Return the (X, Y) coordinate for the center point of the cell that contains the specified text.  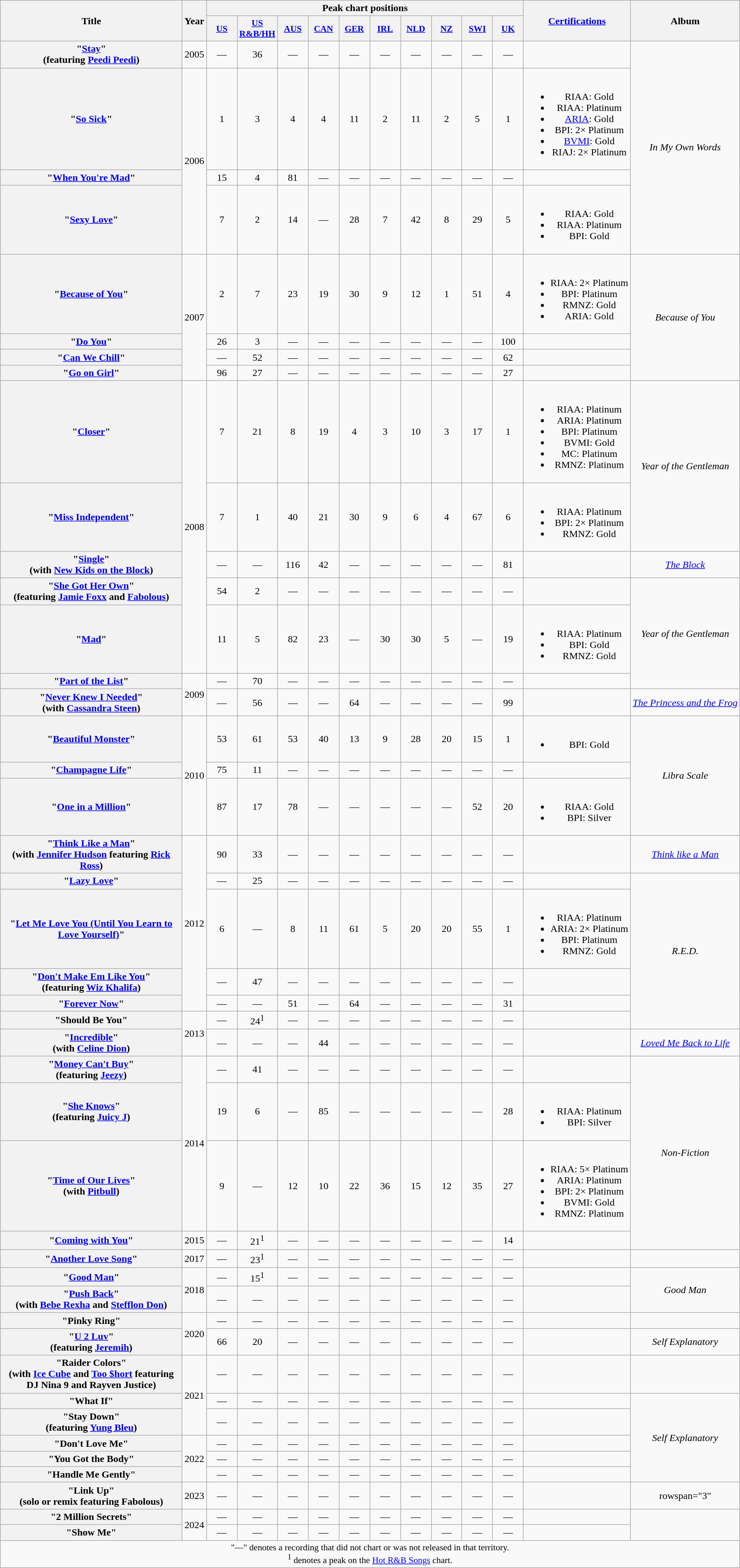
96 (222, 373)
231 (257, 1259)
116 (292, 565)
2013 (195, 1033)
GER (354, 29)
2007 (195, 317)
"Pinky Ring" (91, 1321)
2009 (195, 694)
"So Sick" (91, 119)
RIAA: PlatinumARIA: 2× PlatinumBPI: PlatinumRMNZ: Gold (577, 929)
RIAA: GoldBPI: Silver (577, 807)
2017 (195, 1259)
"Closer" (91, 431)
"Handle Me Gently" (91, 1474)
2015 (195, 1240)
22 (354, 1186)
Because of You (685, 317)
47 (257, 982)
"Because of You" (91, 294)
Title (91, 21)
2014 (195, 1144)
In My Own Words (685, 148)
13 (354, 739)
"One in a Million" (91, 807)
87 (222, 807)
241 (257, 1020)
Year (195, 21)
"Show Me" (91, 1533)
Loved Me Back to Life (685, 1043)
"Another Love Song" (91, 1259)
151 (257, 1277)
2008 (195, 527)
"Don't Make Em Like You"(featuring Wiz Khalifa) (91, 982)
"Stay Down"(featuring Yung Bleu) (91, 1422)
44 (324, 1043)
SWI (477, 29)
"When You're Mad" (91, 178)
RIAA: GoldRIAA: Platinum BPI: Gold (577, 219)
AUS (292, 29)
"Think Like a Man"(with Jennifer Hudson featuring Rick Ross) (91, 854)
"Never Knew I Needed"(with Cassandra Steen) (91, 703)
2005 (195, 54)
The Princess and the Frog (685, 703)
NLD (416, 29)
RIAA: 2× PlatinumBPI: PlatinumRMNZ: GoldARIA: Gold (577, 294)
RIAA: PlatinumBPI: Silver (577, 1111)
"Miss Independent" (91, 517)
"Lazy Love" (91, 881)
NZ (447, 29)
"Part of the List" (91, 681)
RIAA: PlatinumBPI: 2× PlatinumRMNZ: Gold (577, 517)
"U 2 Luv"(featuring Jeremih) (91, 1342)
"Push Back"(with Bebe Rexha and Stefflon Don) (91, 1299)
211 (257, 1240)
"Money Can't Buy"(featuring Jeezy) (91, 1069)
"Sexy Love" (91, 219)
rowspan="3" (685, 1496)
Libra Scale (685, 776)
Album (685, 21)
"You Got the Body" (91, 1459)
Non-Fiction (685, 1153)
35 (477, 1186)
90 (222, 854)
CAN (324, 29)
2021 (195, 1395)
UK (508, 29)
"Don't Love Me" (91, 1443)
IRL (385, 29)
"Time of Our Lives"(with Pitbull) (91, 1186)
"Good Man" (91, 1277)
70 (257, 681)
"What If" (91, 1401)
"Incredible"(with Celine Dion) (91, 1043)
26 (222, 341)
R.E.D. (685, 951)
RIAA: GoldRIAA: Platinum ARIA: GoldBPI: 2× PlatinumBVMI: GoldRIAJ: 2× Platinum (577, 119)
"Go on Girl" (91, 373)
2023 (195, 1496)
"Forever Now" (91, 1003)
78 (292, 807)
"Raider Colors"(with Ice Cube and Too $hort featuring DJ Nina 9 and Rayven Justice) (91, 1374)
2020 (195, 1334)
"Beautiful Monster" (91, 739)
Good Man (685, 1290)
Peak chart positions (365, 8)
33 (257, 854)
"Mad" (91, 639)
2018 (195, 1290)
29 (477, 219)
"2 Million Secrets" (91, 1517)
99 (508, 703)
62 (508, 357)
US (222, 29)
"Champagne Life" (91, 770)
RIAA: PlatinumARIA: PlatinumBPI: PlatinumBVMI: GoldMC: PlatinumRMNZ: Platinum (577, 431)
RIAA: 5× PlatinumARIA: PlatinumBPI: 2× PlatinumBVMI: GoldRMNZ: Platinum (577, 1186)
"Should Be You" (91, 1020)
USR&B/HH (257, 29)
55 (477, 929)
82 (292, 639)
66 (222, 1342)
2006 (195, 161)
85 (324, 1111)
2024 (195, 1524)
41 (257, 1069)
"She Knows"(featuring Juicy J) (91, 1111)
"—" denotes a recording that did not chart or was not released in that territory.1 denotes a peak on the Hot R&B Songs chart. (370, 1554)
RIAA: PlatinumBPI: GoldRMNZ: Gold (577, 639)
"Let Me Love You (Until You Learn to Love Yourself)" (91, 929)
2022 (195, 1459)
"She Got Her Own"(featuring Jamie Foxx and Fabolous) (91, 592)
2012 (195, 923)
The Block (685, 565)
"Coming with You" (91, 1240)
2010 (195, 776)
75 (222, 770)
"Link Up"(solo or remix featuring Fabolous) (91, 1496)
Certifications (577, 21)
"Stay"(featuring Peedi Peedi) (91, 54)
25 (257, 881)
54 (222, 592)
Think like a Man (685, 854)
56 (257, 703)
BPI: Gold (577, 739)
100 (508, 341)
"Can We Chill" (91, 357)
"Do You" (91, 341)
"Single"(with New Kids on the Block) (91, 565)
67 (477, 517)
31 (508, 1003)
